Scan for the cell matching the given text and deliver its [X, Y] coordinate at center. 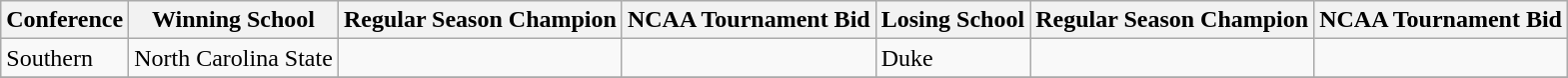
North Carolina State [234, 58]
Losing School [952, 20]
Southern [65, 58]
Conference [65, 20]
Duke [952, 58]
Winning School [234, 20]
